Determine the (X, Y) coordinate at the center of the cell enclosing the given text.  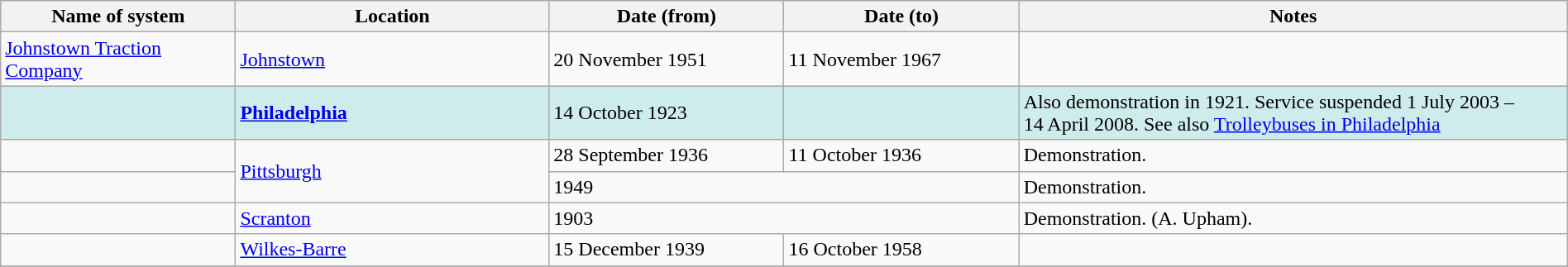
Scranton (392, 218)
Pittsburgh (392, 171)
Date (to) (901, 17)
Name of system (118, 17)
11 October 1936 (901, 155)
Also demonstration in 1921. Service suspended 1 July 2003 – 14 April 2008. See also Trolleybuses in Philadelphia (1293, 112)
Johnstown Traction Company (118, 60)
11 November 1967 (901, 60)
Johnstown (392, 60)
1903 (784, 218)
Philadelphia (392, 112)
14 October 1923 (667, 112)
Wilkes-Barre (392, 250)
Demonstration. (A. Upham). (1293, 218)
15 December 1939 (667, 250)
Notes (1293, 17)
Location (392, 17)
1949 (784, 187)
Date (from) (667, 17)
20 November 1951 (667, 60)
16 October 1958 (901, 250)
28 September 1936 (667, 155)
